Provide the (X, Y) coordinate of the cell's center where the given text is located.  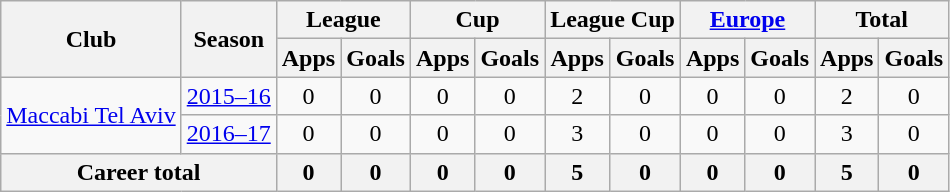
Maccabi Tel Aviv (91, 115)
Cup (477, 20)
League Cup (613, 20)
Europe (747, 20)
2015–16 (228, 96)
Career total (139, 172)
Club (91, 39)
Season (228, 39)
Total (882, 20)
League (343, 20)
2016–17 (228, 134)
